Return the (X, Y) coordinate for the center point of the cell that contains the specified text.  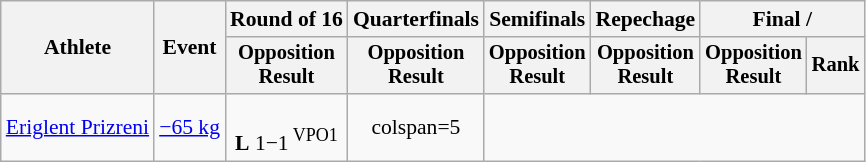
−65 kg (190, 128)
Athlete (78, 48)
Repechage (646, 19)
Round of 16 (286, 19)
Quarterfinals (416, 19)
Event (190, 48)
Semifinals (538, 19)
L 1−1 VPO1 (286, 128)
Eriglent Prizreni (78, 128)
Final / (782, 19)
colspan=5 (416, 128)
Rank (836, 66)
